For the text-containing cell, return its midpoint in [x, y] coordinate format. 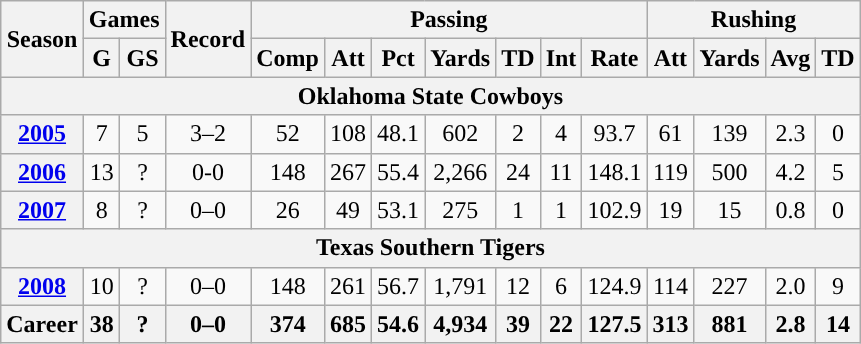
19 [670, 210]
127.5 [614, 324]
2 [518, 134]
11 [561, 172]
49 [348, 210]
102.9 [614, 210]
313 [670, 324]
Career [42, 324]
108 [348, 134]
24 [518, 172]
54.6 [398, 324]
55.4 [398, 172]
48.1 [398, 134]
881 [730, 324]
374 [288, 324]
Record [208, 39]
4 [561, 134]
Texas Southern Tigers [430, 248]
6 [561, 286]
Rate [614, 58]
39 [518, 324]
275 [460, 210]
2.8 [790, 324]
2006 [42, 172]
Int [561, 58]
Pct [398, 58]
G [102, 58]
4.2 [790, 172]
13 [102, 172]
Season [42, 39]
227 [730, 286]
2005 [42, 134]
7 [102, 134]
Games [124, 20]
9 [838, 286]
93.7 [614, 134]
10 [102, 286]
2,266 [460, 172]
61 [670, 134]
0-0 [208, 172]
685 [348, 324]
2.0 [790, 286]
2008 [42, 286]
GS [142, 58]
3–2 [208, 134]
139 [730, 134]
26 [288, 210]
Comp [288, 58]
12 [518, 286]
53.1 [398, 210]
114 [670, 286]
267 [348, 172]
119 [670, 172]
2007 [42, 210]
52 [288, 134]
148.1 [614, 172]
Rushing [754, 20]
4,934 [460, 324]
15 [730, 210]
Avg [790, 58]
56.7 [398, 286]
1,791 [460, 286]
0.8 [790, 210]
Oklahoma State Cowboys [430, 96]
22 [561, 324]
261 [348, 286]
8 [102, 210]
602 [460, 134]
2.3 [790, 134]
124.9 [614, 286]
Passing [449, 20]
500 [730, 172]
14 [838, 324]
38 [102, 324]
